From the cell containing the given text, extract its center point as [x, y] coordinate. 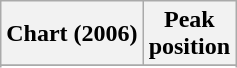
Chart (2006) [72, 34]
Peak position [189, 34]
